Pinpoint the cell where the given text exists, returning its (x, y) midpoint coordinate. 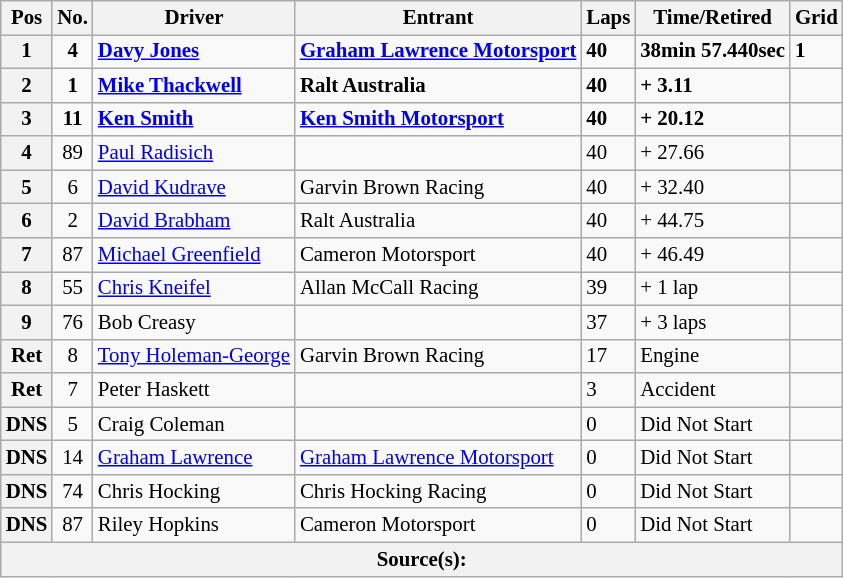
Peter Haskett (194, 390)
11 (72, 119)
Engine (712, 356)
Ken Smith (194, 119)
Craig Coleman (194, 424)
Ken Smith Motorsport (438, 119)
37 (608, 322)
74 (72, 491)
Entrant (438, 18)
89 (72, 153)
Tony Holeman-George (194, 356)
Allan McCall Racing (438, 288)
Riley Hopkins (194, 525)
38min 57.440sec (712, 51)
Laps (608, 18)
Bob Creasy (194, 322)
+ 3 laps (712, 322)
Driver (194, 18)
Chris Kneifel (194, 288)
Accident (712, 390)
David Kudrave (194, 187)
9 (27, 322)
+ 32.40 (712, 187)
+ 1 lap (712, 288)
17 (608, 356)
Graham Lawrence (194, 458)
+ 44.75 (712, 221)
+ 27.66 (712, 153)
+ 46.49 (712, 255)
Chris Hocking (194, 491)
Mike Thackwell (194, 85)
Source(s): (422, 559)
+ 20.12 (712, 119)
Grid (816, 18)
Chris Hocking Racing (438, 491)
David Brabham (194, 221)
55 (72, 288)
Pos (27, 18)
No. (72, 18)
76 (72, 322)
14 (72, 458)
Davy Jones (194, 51)
Time/Retired (712, 18)
Michael Greenfield (194, 255)
+ 3.11 (712, 85)
Paul Radisich (194, 153)
39 (608, 288)
